Search for the cell housing the specified text and yield its (x, y) center coordinate. 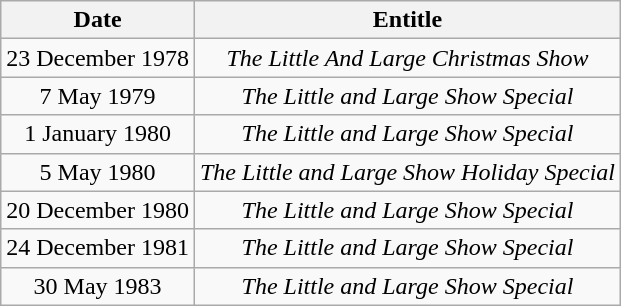
7 May 1979 (98, 96)
24 December 1981 (98, 248)
20 December 1980 (98, 210)
Entitle (407, 20)
Date (98, 20)
1 January 1980 (98, 134)
30 May 1983 (98, 286)
23 December 1978 (98, 58)
The Little and Large Show Holiday Special (407, 172)
5 May 1980 (98, 172)
The Little And Large Christmas Show (407, 58)
